Detect which cell encompasses the target text, then output its [X, Y] center coordinate. 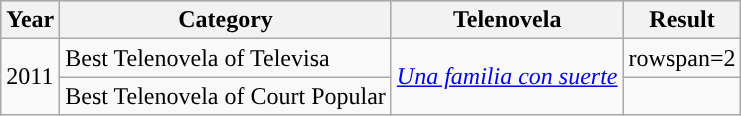
Category [226, 20]
2011 [30, 77]
Telenovela [507, 20]
Year [30, 20]
Best Telenovela of Televisa [226, 58]
Una familia con suerte [507, 77]
Best Telenovela of Court Popular [226, 96]
Result [682, 20]
rowspan=2 [682, 58]
